For the text-containing cell, return its midpoint in (x, y) coordinate format. 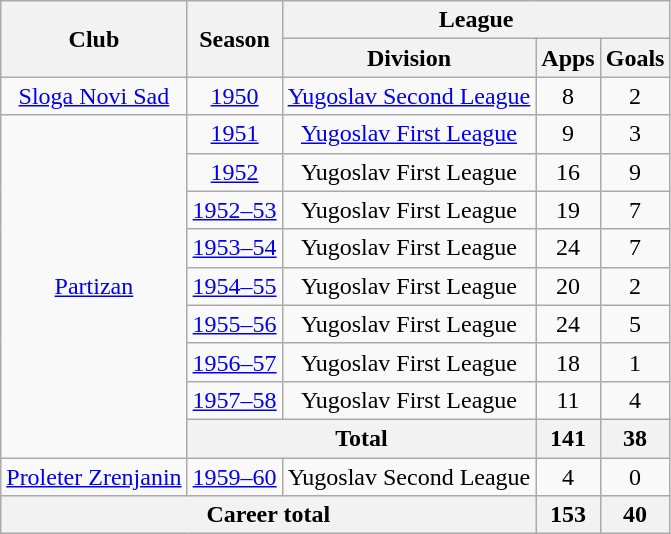
141 (568, 438)
1 (635, 362)
40 (635, 515)
153 (568, 515)
20 (568, 286)
1956–57 (234, 362)
19 (568, 210)
Sloga Novi Sad (94, 96)
1950 (234, 96)
1953–54 (234, 248)
Proleter Zrenjanin (94, 477)
Goals (635, 58)
Apps (568, 58)
League (476, 20)
3 (635, 134)
11 (568, 400)
Club (94, 39)
1954–55 (234, 286)
1951 (234, 134)
18 (568, 362)
1957–58 (234, 400)
Total (362, 438)
Partizan (94, 286)
0 (635, 477)
1959–60 (234, 477)
Season (234, 39)
1952–53 (234, 210)
1952 (234, 172)
Division (409, 58)
1955–56 (234, 324)
Career total (268, 515)
38 (635, 438)
5 (635, 324)
8 (568, 96)
16 (568, 172)
